Capture the cell that displays the provided text and extract its (x, y) central coordinate. 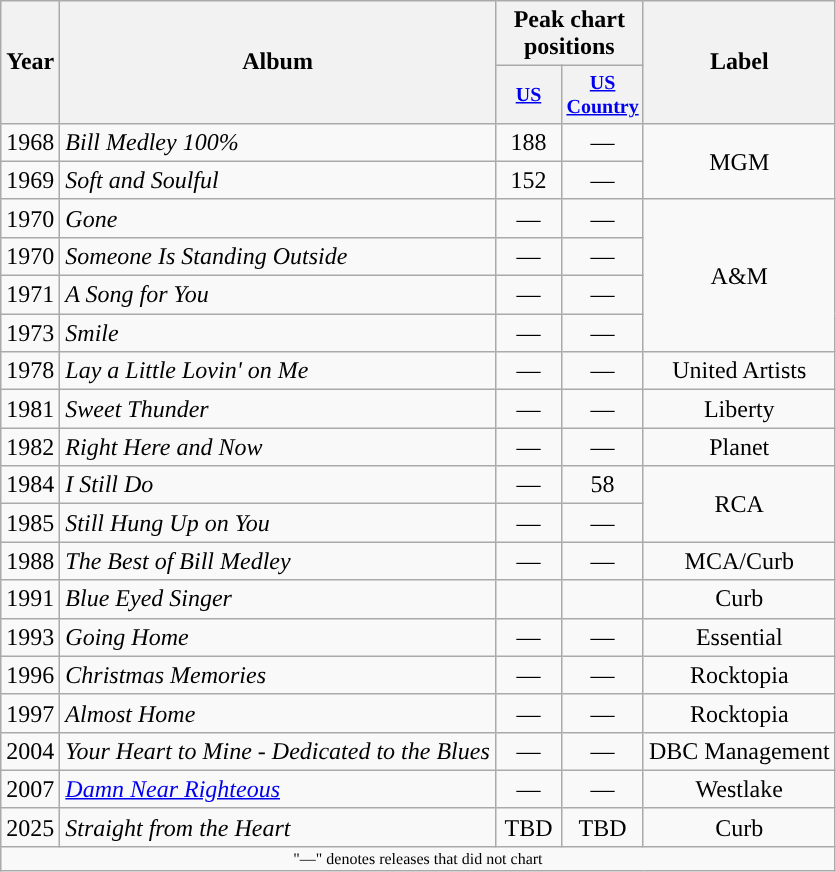
Christmas Memories (278, 675)
Essential (739, 637)
1969 (30, 180)
1985 (30, 523)
2007 (30, 789)
Label (739, 62)
Smile (278, 333)
Westlake (739, 789)
Soft and Soulful (278, 180)
Bill Medley 100% (278, 142)
A&M (739, 275)
1973 (30, 333)
Gone (278, 218)
Going Home (278, 637)
Someone Is Standing Outside (278, 256)
Album (278, 62)
1997 (30, 713)
MCA/Curb (739, 561)
2025 (30, 827)
Blue Eyed Singer (278, 599)
US (528, 94)
DBC Management (739, 751)
Year (30, 62)
Straight from the Heart (278, 827)
Sweet Thunder (278, 409)
2004 (30, 751)
1982 (30, 447)
"—" denotes releases that did not chart (418, 858)
A Song for You (278, 295)
Liberty (739, 409)
152 (528, 180)
Damn Near Righteous (278, 789)
US Country (603, 94)
I Still Do (278, 485)
Planet (739, 447)
58 (603, 485)
MGM (739, 161)
1968 (30, 142)
1984 (30, 485)
188 (528, 142)
1978 (30, 371)
Peak chartpositions (569, 34)
Still Hung Up on You (278, 523)
RCA (739, 504)
Lay a Little Lovin' on Me (278, 371)
1988 (30, 561)
The Best of Bill Medley (278, 561)
Right Here and Now (278, 447)
1971 (30, 295)
1993 (30, 637)
Your Heart to Mine - Dedicated to the Blues (278, 751)
Almost Home (278, 713)
United Artists (739, 371)
1981 (30, 409)
1991 (30, 599)
1996 (30, 675)
